Find where the given text appears and provide that cell's center as (x, y) coordinate. 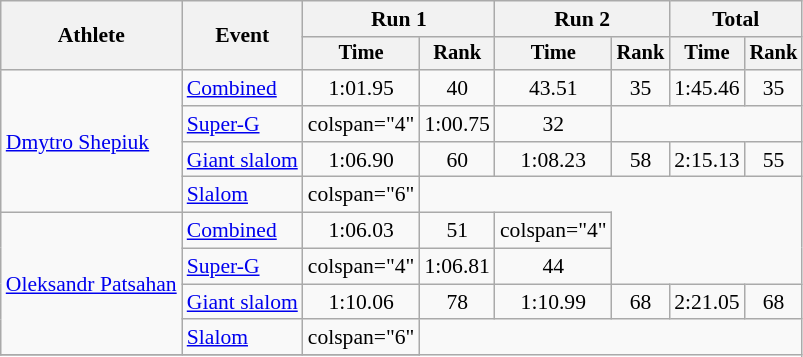
Run 1 (399, 19)
1:10.99 (554, 302)
1:10.06 (362, 302)
1:45.46 (706, 88)
51 (456, 231)
43.51 (554, 88)
1:06.81 (456, 267)
55 (774, 160)
32 (554, 124)
Event (242, 36)
Total (736, 19)
78 (456, 302)
1:06.90 (362, 160)
58 (641, 160)
Oleksandr Patsahan (92, 284)
1:08.23 (554, 160)
44 (554, 267)
1:01.95 (362, 88)
Run 2 (582, 19)
2:21.05 (706, 302)
40 (456, 88)
1:06.03 (362, 231)
Dmytro Shepiuk (92, 141)
2:15.13 (706, 160)
1:00.75 (456, 124)
60 (456, 160)
Athlete (92, 36)
